Extract the (x, y) coordinate from the center of the cell holding the provided text.  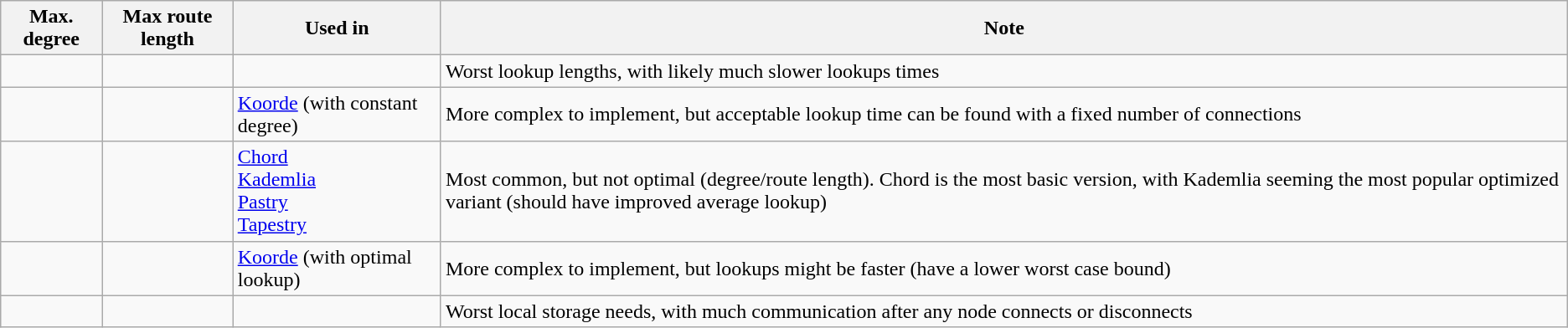
Note (1003, 28)
Chord Kademlia Pastry Tapestry (337, 191)
Worst lookup lengths, with likely much slower lookups times (1003, 71)
Used in (337, 28)
Worst local storage needs, with much communication after any node connects or disconnects (1003, 311)
More complex to implement, but acceptable lookup time can be found with a fixed number of connections (1003, 114)
More complex to implement, but lookups might be faster (have a lower worst case bound) (1003, 268)
Max. degree (52, 28)
Koorde (with constant degree) (337, 114)
Max route length (168, 28)
Koorde (with optimal lookup) (337, 268)
